Detect which cell encompasses the target text, then output its [X, Y] center coordinate. 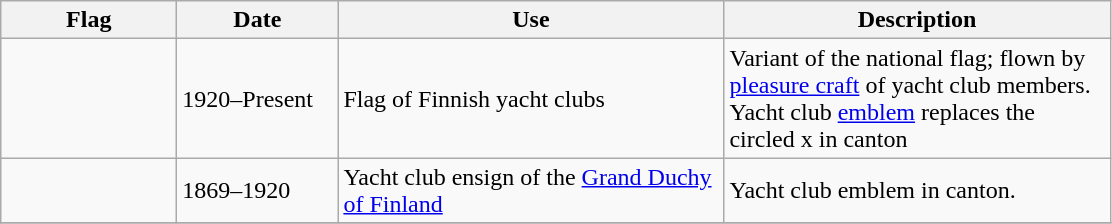
1920–Present [258, 98]
Use [531, 20]
Yacht club ensign of the Grand Duchy of Finland [531, 190]
Description [917, 20]
1869–1920 [258, 190]
Date [258, 20]
Variant of the national flag; flown by pleasure craft of yacht club members. Yacht club emblem replaces the circled x in canton [917, 98]
Flag [89, 20]
Flag of Finnish yacht clubs [531, 98]
Yacht club emblem in canton. [917, 190]
